Detect which cell encompasses the target text, then output its (x, y) center coordinate. 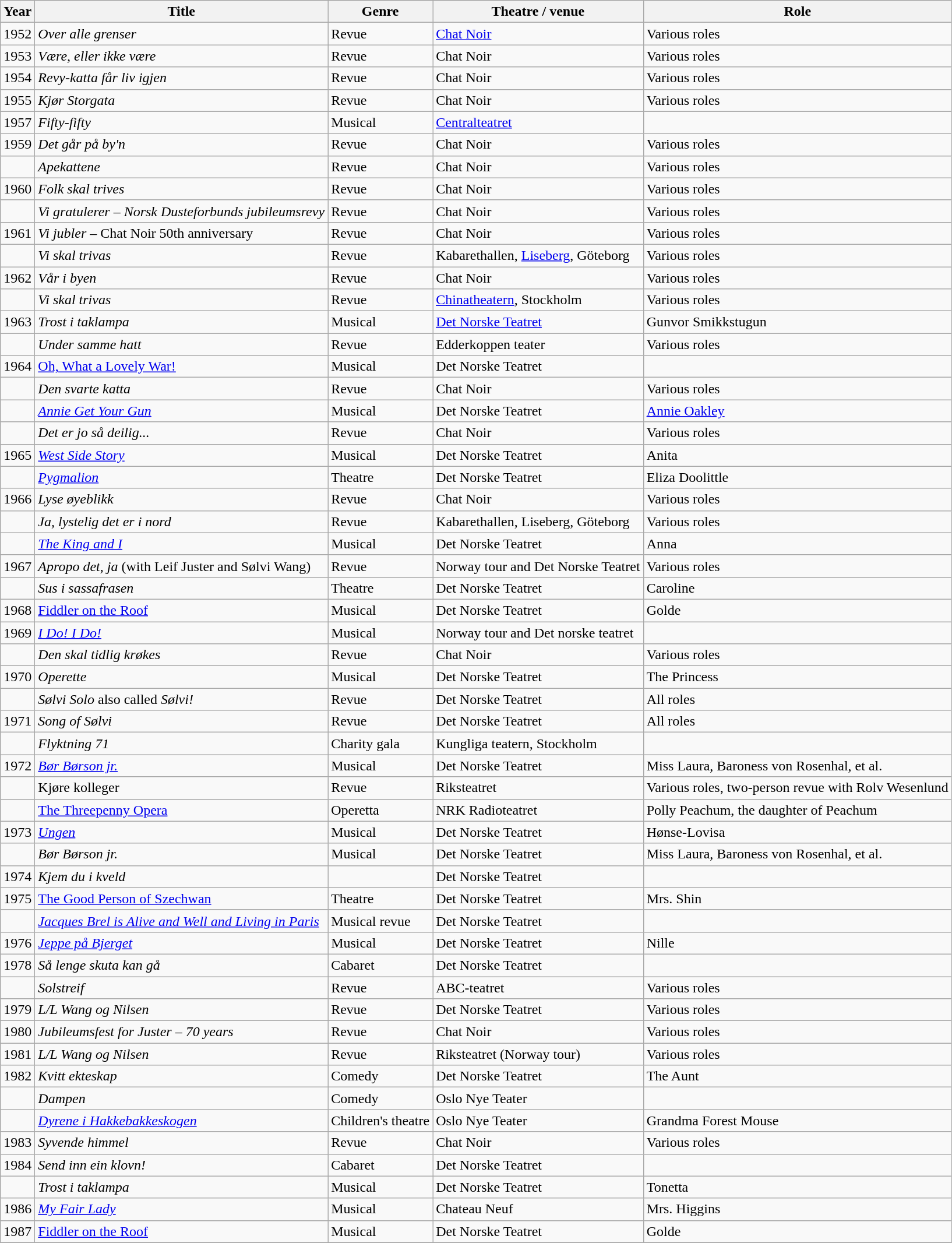
Operette (182, 677)
Ungen (182, 832)
Title (182, 12)
1978 (17, 965)
1960 (17, 189)
Annie Get Your Gun (182, 411)
1973 (17, 832)
Jubileumsfest for Juster – 70 years (182, 1032)
1970 (17, 677)
Over alle grenser (182, 34)
Den skal tidlig krøkes (182, 655)
Eliza Doolittle (797, 477)
1961 (17, 233)
Det går på by'n (182, 145)
Sus i sassafrasen (182, 588)
Gunvor Smikkstugun (797, 322)
1964 (17, 367)
NRK Radioteatret (538, 810)
Riksteatret (Norway tour) (538, 1054)
Under samme hatt (182, 344)
Ja, lystelig det er i nord (182, 522)
Nille (797, 943)
Operetta (380, 810)
1987 (17, 1231)
Det er jo så deilig... (182, 433)
Lyse øyeblikk (182, 499)
Dyrene i Hakkebakkeskogen (182, 1121)
Song of Sølvi (182, 721)
1974 (17, 876)
Kungliga teatern, Stockholm (538, 744)
Charity gala (380, 744)
Polly Peachum, the daughter of Peachum (797, 810)
1971 (17, 721)
Genre (380, 12)
1963 (17, 322)
Norway tour and Det norske teatret (538, 632)
ABC-teatret (538, 988)
The King and I (182, 544)
1953 (17, 56)
The Princess (797, 677)
Chateau Neuf (538, 1209)
1954 (17, 78)
1981 (17, 1054)
1957 (17, 122)
Musical revue (380, 921)
Jacques Brel is Alive and Well and Living in Paris (182, 921)
1979 (17, 1010)
Chinatheatern, Stockholm (538, 300)
Vi gratulerer – Norsk Dusteforbunds jubileumsrevy (182, 211)
Children's theatre (380, 1121)
Dampen (182, 1098)
1976 (17, 943)
1969 (17, 632)
Kjøre kolleger (182, 788)
Annie Oakley (797, 411)
1975 (17, 899)
Pygmalion (182, 477)
1980 (17, 1032)
Send inn ein klovn! (182, 1165)
Hønse-Lovisa (797, 832)
Så lenge skuta kan gå (182, 965)
1952 (17, 34)
1955 (17, 100)
1959 (17, 145)
Den svarte katta (182, 389)
Theatre / venue (538, 12)
Vi jubler – Chat Noir 50th anniversary (182, 233)
West Side Story (182, 455)
Fifty-fifty (182, 122)
Vår i byen (182, 278)
Kjør Storgata (182, 100)
Være, eller ikke være (182, 56)
Apekattene (182, 167)
Centralteatret (538, 122)
Apropo det, ja (with Leif Juster and Sølvi Wang) (182, 566)
1966 (17, 499)
Anna (797, 544)
Mrs. Higgins (797, 1209)
The Threepenny Opera (182, 810)
Tonetta (797, 1187)
1986 (17, 1209)
Syvende himmel (182, 1143)
I Do! I Do! (182, 632)
Edderkoppen teater (538, 344)
Kvitt ekteskap (182, 1076)
Kjem du i kveld (182, 876)
Jeppe på Bjerget (182, 943)
Folk skal trives (182, 189)
1984 (17, 1165)
The Good Person of Szechwan (182, 899)
Sølvi Solo also called Sølvi! (182, 699)
My Fair Lady (182, 1209)
1972 (17, 766)
Role (797, 12)
1965 (17, 455)
The Aunt (797, 1076)
Norway tour and Det Norske Teatret (538, 566)
1983 (17, 1143)
1962 (17, 278)
Caroline (797, 588)
1968 (17, 610)
Flyktning 71 (182, 744)
Anita (797, 455)
Year (17, 12)
Solstreif (182, 988)
Grandma Forest Mouse (797, 1121)
1982 (17, 1076)
Various roles, two-person revue with Rolv Wesenlund (797, 788)
Riksteatret (538, 788)
Mrs. Shin (797, 899)
Oh, What a Lovely War! (182, 367)
Revy-katta får liv igjen (182, 78)
1967 (17, 566)
